Detect which cell encompasses the target text, then output its [x, y] center coordinate. 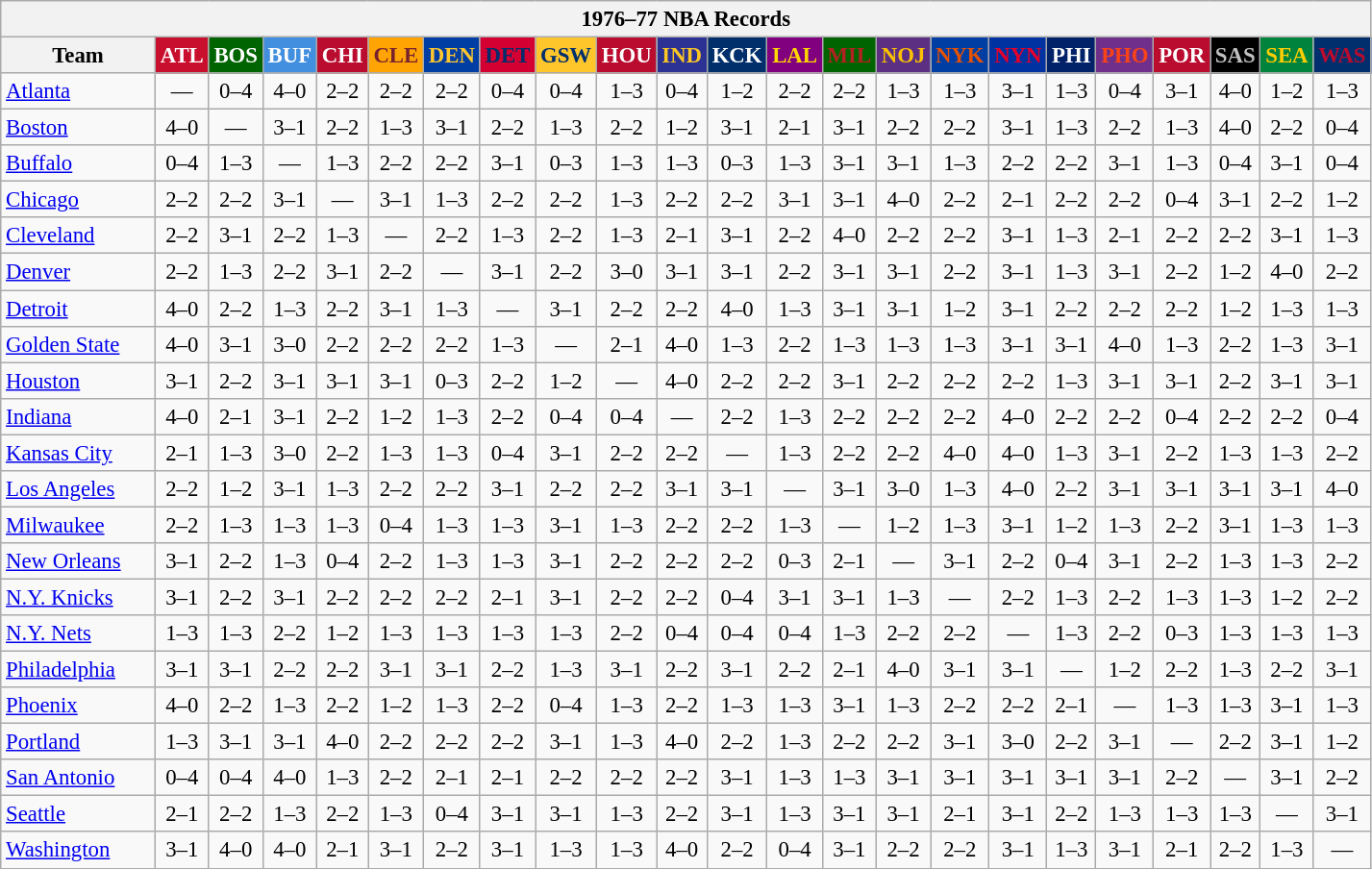
Buffalo [79, 163]
New Orleans [79, 561]
HOU [627, 56]
N.Y. Knicks [79, 597]
Cleveland [79, 236]
CHI [342, 56]
Detroit [79, 309]
DEN [452, 56]
GSW [566, 56]
Atlanta [79, 91]
NYK [960, 56]
Los Angeles [79, 489]
Denver [79, 272]
SAS [1235, 56]
DET [508, 56]
BOS [236, 56]
MIL [849, 56]
CLE [396, 56]
Washington [79, 851]
IND [682, 56]
SEA [1286, 56]
Seattle [79, 814]
PHI [1071, 56]
San Antonio [79, 778]
BUF [289, 56]
Portland [79, 742]
Kansas City [79, 453]
PHO [1125, 56]
Team [79, 56]
NYN [1018, 56]
Philadelphia [79, 670]
LAL [794, 56]
Golden State [79, 344]
N.Y. Nets [79, 633]
Boston [79, 128]
Indiana [79, 416]
Chicago [79, 200]
Phoenix [79, 706]
NOJ [903, 56]
ATL [182, 56]
WAS [1342, 56]
KCK [736, 56]
POR [1183, 56]
Milwaukee [79, 525]
1976–77 NBA Records [686, 19]
Houston [79, 381]
